Extract the (X, Y) coordinate from the center of the cell holding the provided text.  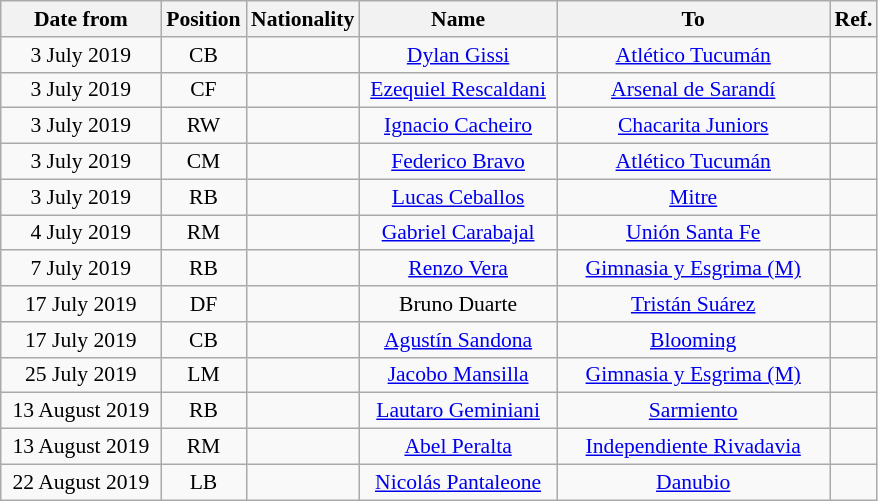
Tristán Suárez (694, 304)
Nationality (302, 19)
Mitre (694, 197)
Independiente Rivadavia (694, 447)
Name (458, 19)
To (694, 19)
Jacobo Mansilla (458, 375)
Renzo Vera (458, 269)
Federico Bravo (458, 162)
Danubio (694, 482)
Unión Santa Fe (694, 233)
Date from (81, 19)
7 July 2019 (81, 269)
22 August 2019 (81, 482)
Chacarita Juniors (694, 126)
Lucas Ceballos (458, 197)
Abel Peralta (458, 447)
Bruno Duarte (458, 304)
Gabriel Carabajal (458, 233)
Blooming (694, 340)
LM (204, 375)
Ref. (854, 19)
Ignacio Cacheiro (458, 126)
CF (204, 90)
Sarmiento (694, 411)
Nicolás Pantaleone (458, 482)
Arsenal de Sarandí (694, 90)
Position (204, 19)
4 July 2019 (81, 233)
25 July 2019 (81, 375)
Dylan Gissi (458, 55)
DF (204, 304)
Ezequiel Rescaldani (458, 90)
Agustín Sandona (458, 340)
LB (204, 482)
CM (204, 162)
Lautaro Geminiani (458, 411)
RW (204, 126)
